From the cell containing the given text, extract its center point as [x, y] coordinate. 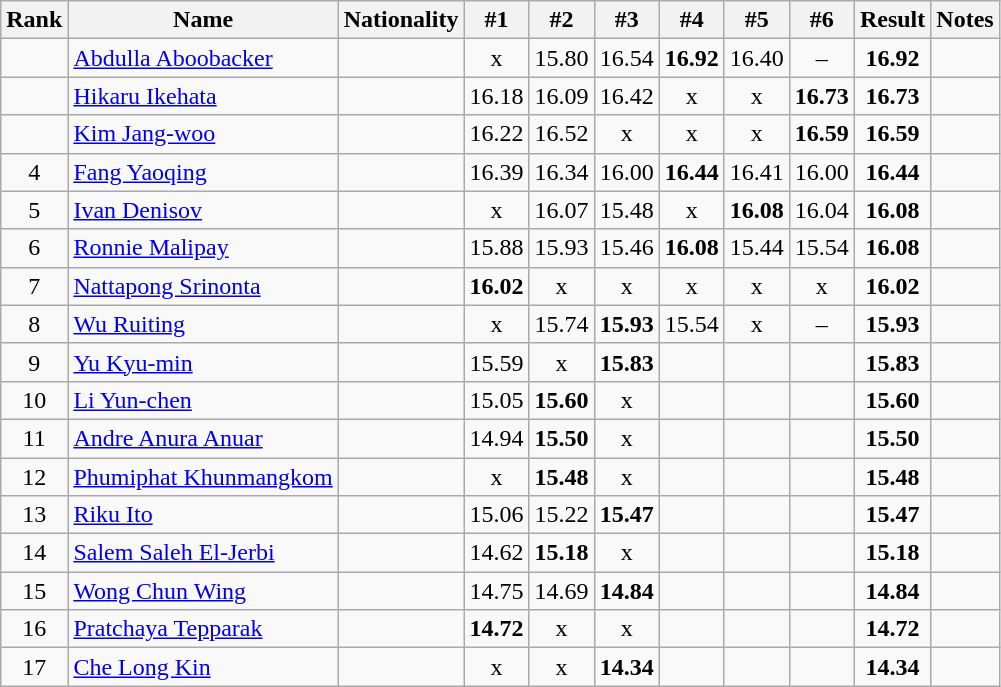
#3 [626, 20]
15.88 [496, 248]
11 [34, 438]
Pratchaya Tepparak [203, 629]
Phumiphat Khunmangkom [203, 477]
Wu Ruiting [203, 324]
16.04 [822, 210]
16.54 [626, 58]
6 [34, 248]
16.18 [496, 96]
Andre Anura Anuar [203, 438]
#4 [692, 20]
Riku Ito [203, 515]
16.40 [756, 58]
14.94 [496, 438]
#1 [496, 20]
Salem Saleh El-Jerbi [203, 553]
8 [34, 324]
Yu Kyu-min [203, 362]
15.80 [562, 58]
Fang Yaoqing [203, 172]
16.52 [562, 134]
15.22 [562, 515]
Nationality [401, 20]
15.05 [496, 400]
Ronnie Malipay [203, 248]
Abdulla Aboobacker [203, 58]
Wong Chun Wing [203, 591]
Che Long Kin [203, 667]
16 [34, 629]
13 [34, 515]
Nattapong Srinonta [203, 286]
16.22 [496, 134]
16.41 [756, 172]
#5 [756, 20]
Result [892, 20]
14 [34, 553]
16.42 [626, 96]
9 [34, 362]
14.69 [562, 591]
15.59 [496, 362]
5 [34, 210]
Ivan Denisov [203, 210]
Name [203, 20]
Kim Jang-woo [203, 134]
Hikaru Ikehata [203, 96]
4 [34, 172]
16.39 [496, 172]
Li Yun-chen [203, 400]
14.75 [496, 591]
#6 [822, 20]
15.46 [626, 248]
16.34 [562, 172]
12 [34, 477]
17 [34, 667]
15.44 [756, 248]
16.07 [562, 210]
15.74 [562, 324]
7 [34, 286]
16.09 [562, 96]
15.06 [496, 515]
Rank [34, 20]
#2 [562, 20]
Notes [965, 20]
10 [34, 400]
15 [34, 591]
14.62 [496, 553]
